Return the (x, y) coordinate for the center point of the cell that contains the specified text.  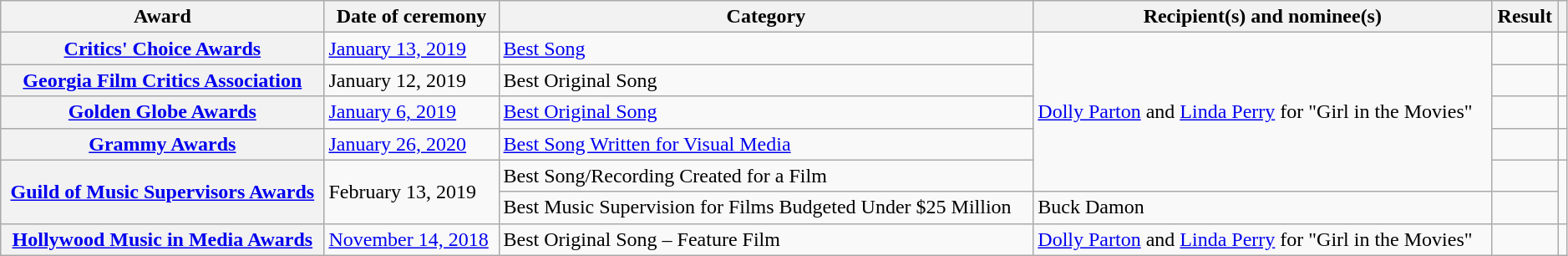
Best Song (766, 49)
Best Song Written for Visual Media (766, 144)
February 13, 2019 (411, 192)
Best Song/Recording Created for a Film (766, 176)
Best Original Song – Feature Film (766, 239)
Date of ceremony (411, 17)
Critics' Choice Awards (162, 49)
January 6, 2019 (411, 112)
Grammy Awards (162, 144)
November 14, 2018 (411, 239)
Award (162, 17)
Buck Damon (1263, 207)
Recipient(s) and nominee(s) (1263, 17)
Result (1525, 17)
Best Music Supervision for Films Budgeted Under $25 Million (766, 207)
Georgia Film Critics Association (162, 80)
January 12, 2019 (411, 80)
Hollywood Music in Media Awards (162, 239)
Guild of Music Supervisors Awards (162, 192)
January 26, 2020 (411, 144)
January 13, 2019 (411, 49)
Golden Globe Awards (162, 112)
Category (766, 17)
